Search for the cell housing the specified text and yield its (X, Y) center coordinate. 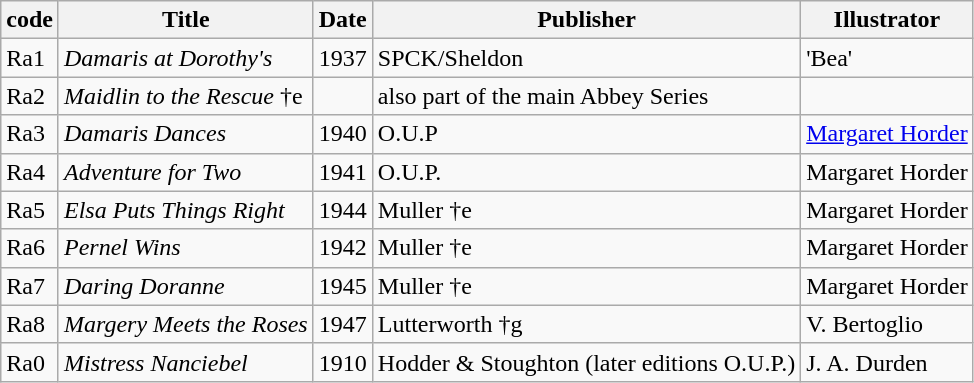
Pernel Wins (186, 248)
also part of the main Abbey Series (586, 96)
Date (342, 20)
Damaris at Dorothy's (186, 58)
1910 (342, 362)
1945 (342, 286)
SPCK/Sheldon (586, 58)
Title (186, 20)
Adventure for Two (186, 172)
Mistress Nanciebel (186, 362)
Ra5 (30, 210)
Margery Meets the Roses (186, 324)
Elsa Puts Things Right (186, 210)
1947 (342, 324)
Ra2 (30, 96)
V. Bertoglio (888, 324)
1941 (342, 172)
O.U.P. (586, 172)
Ra3 (30, 134)
Ra7 (30, 286)
Lutterworth †g (586, 324)
1937 (342, 58)
J. A. Durden (888, 362)
Ra0 (30, 362)
Ra1 (30, 58)
Damaris Dances (186, 134)
Ra8 (30, 324)
1942 (342, 248)
Hodder & Stoughton (later editions O.U.P.) (586, 362)
Maidlin to the Rescue †e (186, 96)
O.U.P (586, 134)
1940 (342, 134)
Publisher (586, 20)
Ra6 (30, 248)
Illustrator (888, 20)
'Bea' (888, 58)
Daring Doranne (186, 286)
1944 (342, 210)
code (30, 20)
Ra4 (30, 172)
